Find where the given text appears and provide that cell's center as (x, y) coordinate. 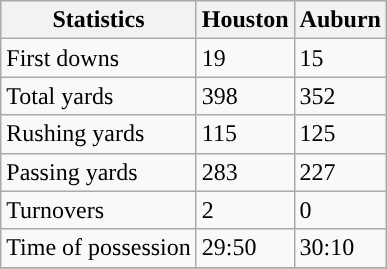
Houston (245, 20)
First downs (99, 58)
Auburn (340, 20)
29:50 (245, 248)
Rushing yards (99, 134)
2 (245, 210)
30:10 (340, 248)
125 (340, 134)
Statistics (99, 20)
15 (340, 58)
Time of possession (99, 248)
Total yards (99, 96)
Passing yards (99, 172)
Turnovers (99, 210)
19 (245, 58)
227 (340, 172)
352 (340, 96)
283 (245, 172)
398 (245, 96)
115 (245, 134)
0 (340, 210)
